Pinpoint the cell where the given text exists, returning its [x, y] midpoint coordinate. 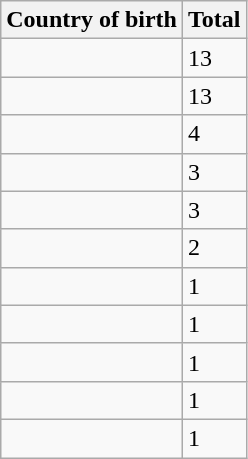
Total [214, 20]
Country of birth [92, 20]
4 [214, 134]
2 [214, 248]
